Output the [x, y] coordinate of the center of the cell containing the given text.  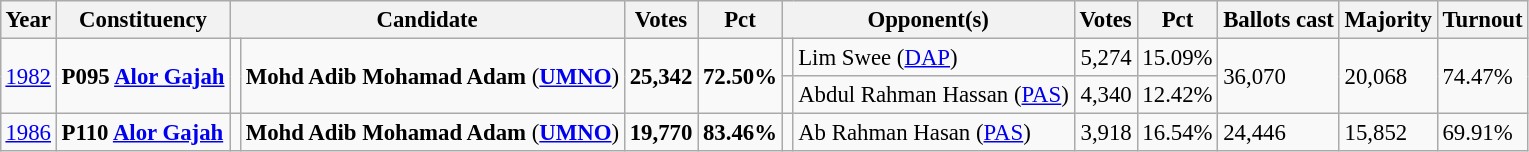
4,340 [1106, 95]
15.09% [1178, 57]
5,274 [1106, 57]
Turnout [1482, 20]
Abdul Rahman Hassan (PAS) [934, 95]
36,070 [1278, 76]
74.47% [1482, 76]
3,918 [1106, 133]
P095 Alor Gajah [142, 76]
Lim Swee (DAP) [934, 57]
15,852 [1388, 133]
19,770 [660, 133]
Majority [1388, 20]
72.50% [740, 76]
69.91% [1482, 133]
Year [28, 20]
Ballots cast [1278, 20]
83.46% [740, 133]
Ab Rahman Hasan (PAS) [934, 133]
Opponent(s) [928, 20]
1982 [28, 76]
16.54% [1178, 133]
1986 [28, 133]
P110 Alor Gajah [142, 133]
20,068 [1388, 76]
24,446 [1278, 133]
Constituency [142, 20]
Candidate [428, 20]
12.42% [1178, 95]
25,342 [660, 76]
